Determine the [X, Y] coordinate at the center of the cell enclosing the given text.  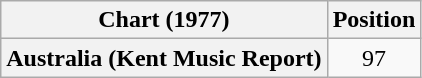
Australia (Kent Music Report) [164, 58]
Position [374, 20]
97 [374, 58]
Chart (1977) [164, 20]
